Identify which cell holds the provided text, then report its [x, y] central coordinate. 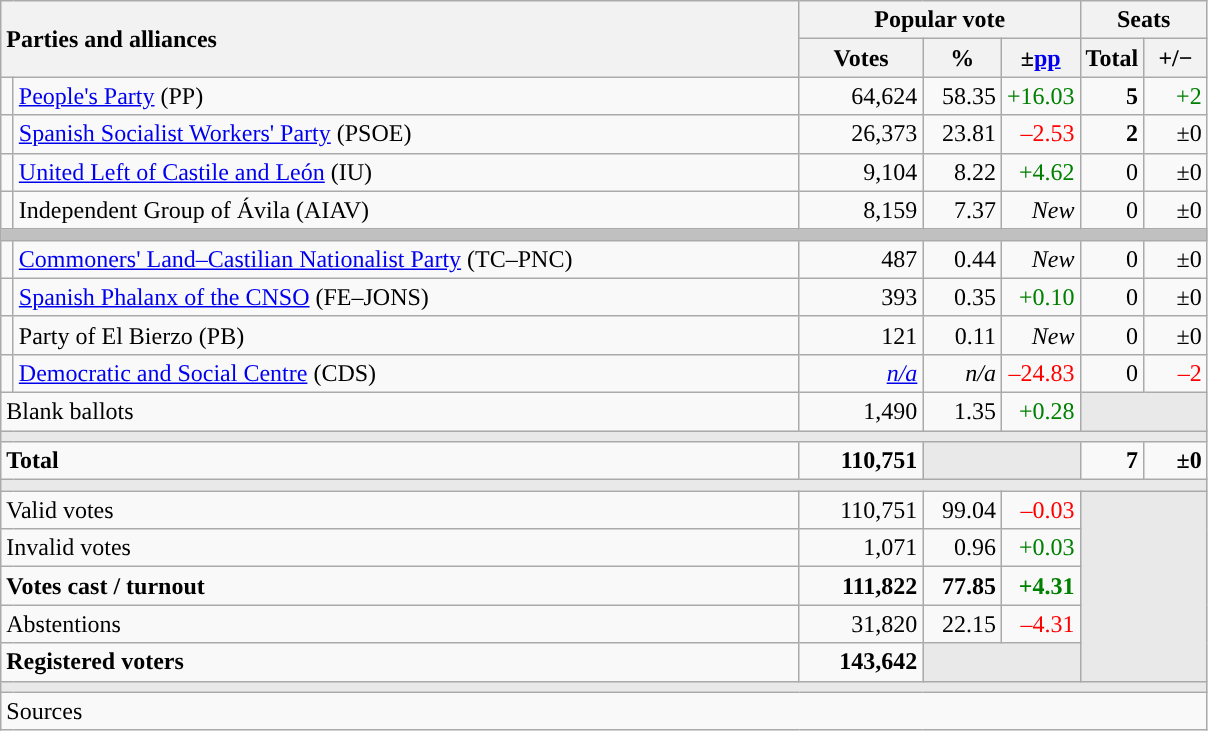
Sources [604, 711]
+/− [1176, 58]
0.35 [962, 297]
58.35 [962, 96]
2 [1112, 134]
Abstentions [400, 624]
–4.31 [1040, 624]
0.11 [962, 335]
–0.03 [1040, 510]
Invalid votes [400, 548]
1,071 [861, 548]
±pp [1040, 58]
23.81 [962, 134]
Spanish Socialist Workers' Party (PSOE) [406, 134]
31,820 [861, 624]
5 [1112, 96]
+0.28 [1040, 411]
Popular vote [940, 20]
+2 [1176, 96]
143,642 [861, 662]
People's Party (PP) [406, 96]
Parties and alliances [400, 39]
22.15 [962, 624]
+0.03 [1040, 548]
Party of El Bierzo (PB) [406, 335]
64,624 [861, 96]
0.44 [962, 259]
+0.10 [1040, 297]
+4.31 [1040, 586]
+16.03 [1040, 96]
–24.83 [1040, 373]
487 [861, 259]
Democratic and Social Centre (CDS) [406, 373]
8.22 [962, 172]
1,490 [861, 411]
9,104 [861, 172]
Seats [1144, 20]
7 [1112, 461]
Blank ballots [400, 411]
77.85 [962, 586]
111,822 [861, 586]
99.04 [962, 510]
121 [861, 335]
+4.62 [1040, 172]
–2 [1176, 373]
1.35 [962, 411]
26,373 [861, 134]
% [962, 58]
Commoners' Land–Castilian Nationalist Party (TC–PNC) [406, 259]
Independent Group of Ávila (AIAV) [406, 210]
8,159 [861, 210]
Valid votes [400, 510]
Votes [861, 58]
Spanish Phalanx of the CNSO (FE–JONS) [406, 297]
393 [861, 297]
–2.53 [1040, 134]
Votes cast / turnout [400, 586]
Registered voters [400, 662]
0.96 [962, 548]
7.37 [962, 210]
United Left of Castile and León (IU) [406, 172]
